Locate the cell with the specified text and output its (x, y) center coordinate. 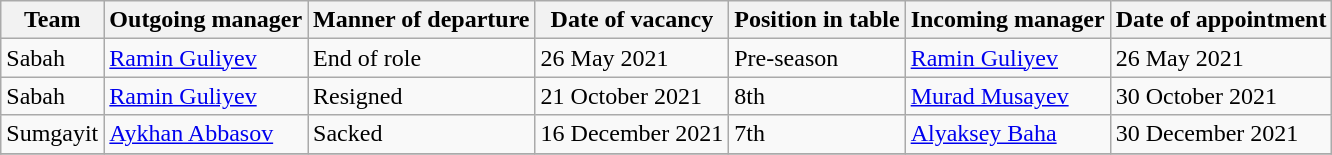
Sacked (422, 134)
Date of vacancy (632, 20)
21 October 2021 (632, 96)
16 December 2021 (632, 134)
7th (817, 134)
Alyaksey Baha (1008, 134)
End of role (422, 58)
Aykhan Abbasov (206, 134)
Resigned (422, 96)
30 October 2021 (1221, 96)
Team (52, 20)
Manner of departure (422, 20)
30 December 2021 (1221, 134)
Sumgayit (52, 134)
Murad Musayev (1008, 96)
Incoming manager (1008, 20)
Position in table (817, 20)
Pre-season (817, 58)
Outgoing manager (206, 20)
8th (817, 96)
Date of appointment (1221, 20)
